Locate the cell with the specified text and output its [x, y] center coordinate. 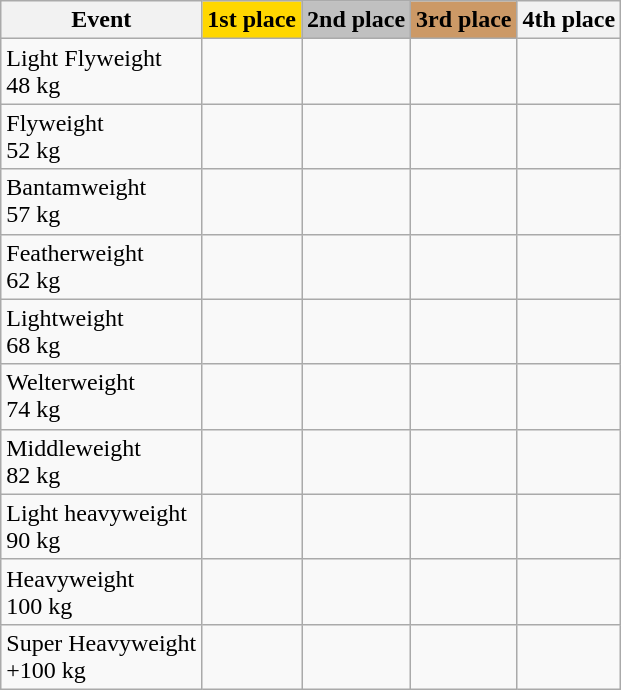
Flyweight52 kg [102, 136]
4th place [569, 20]
Super Heavyweight+100 kg [102, 656]
2nd place [356, 20]
Middleweight82 kg [102, 462]
Heavyweight100 kg [102, 592]
Featherweight62 kg [102, 266]
3rd place [464, 20]
Light heavyweight90 kg [102, 526]
Bantamweight57 kg [102, 202]
Lightweight68 kg [102, 332]
Welterweight74 kg [102, 396]
1st place [252, 20]
Light Flyweight48 kg [102, 72]
Event [102, 20]
